Find where the given text appears and provide that cell's center as (X, Y) coordinate. 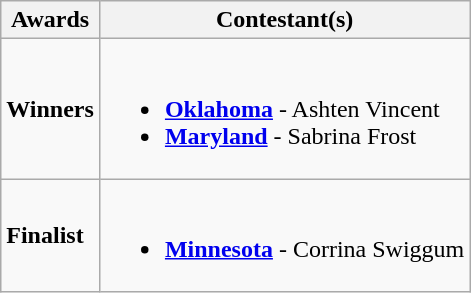
Oklahoma - Ashten Vincent Maryland - Sabrina Frost (284, 109)
Finalist (50, 236)
Contestant(s) (284, 20)
Winners (50, 109)
Awards (50, 20)
Minnesota - Corrina Swiggum (284, 236)
